Provide the (X, Y) coordinate of the cell's center where the given text is located.  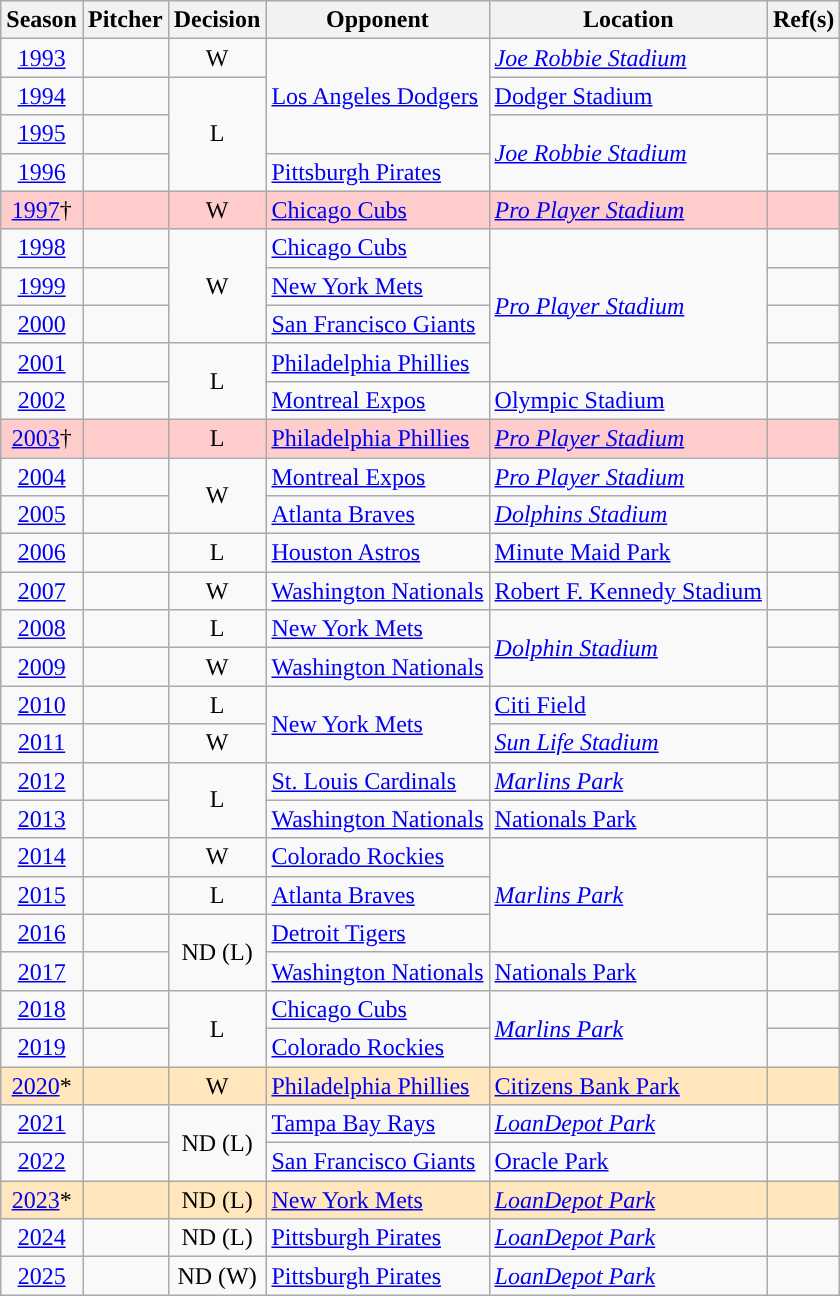
2003† (42, 438)
Dolphins Stadium (628, 515)
Dodger Stadium (628, 96)
2010 (42, 705)
Tampa Bay Rays (378, 1124)
2007 (42, 591)
1994 (42, 96)
2005 (42, 515)
1993 (42, 58)
Houston Astros (378, 553)
2016 (42, 933)
2000 (42, 324)
St. Louis Cardinals (378, 781)
2001 (42, 362)
Oracle Park (628, 1162)
2018 (42, 1009)
1998 (42, 248)
1996 (42, 172)
2019 (42, 1047)
2009 (42, 667)
Ref(s) (803, 20)
2024 (42, 1238)
2002 (42, 400)
Minute Maid Park (628, 553)
2014 (42, 857)
2011 (42, 743)
Robert F. Kennedy Stadium (628, 591)
2006 (42, 553)
Decision (217, 20)
2022 (42, 1162)
1997† (42, 210)
Dolphin Stadium (628, 648)
Season (42, 20)
2008 (42, 629)
2020* (42, 1085)
2013 (42, 819)
Citi Field (628, 705)
Sun Life Stadium (628, 743)
Pitcher (125, 20)
2023* (42, 1200)
Detroit Tigers (378, 933)
2021 (42, 1124)
2025 (42, 1276)
1999 (42, 286)
Location (628, 20)
ND (W) (217, 1276)
Opponent (378, 20)
2017 (42, 971)
2012 (42, 781)
Los Angeles Dodgers (378, 96)
Citizens Bank Park (628, 1085)
2004 (42, 477)
2015 (42, 895)
1995 (42, 134)
Olympic Stadium (628, 400)
